Find where the given text appears and provide that cell's center as (X, Y) coordinate. 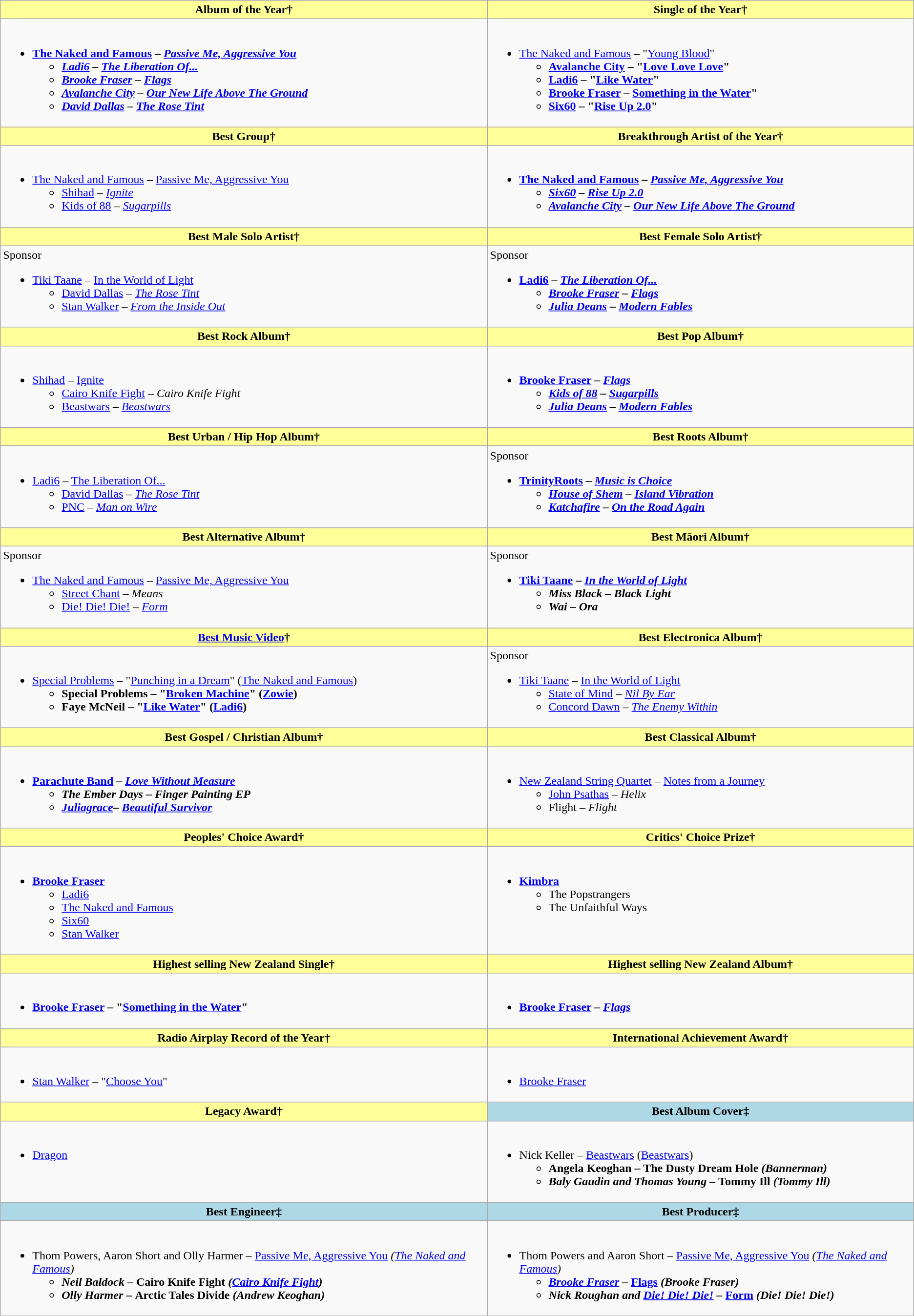
Best Māori Album† (700, 537)
SponsorTiki Taane – In the World of LightDavid Dallas – The Rose TintStan Walker – From the Inside Out (244, 286)
Stan Walker – "Choose You" (244, 1074)
International Achievement Award† (700, 1038)
Breakthrough Artist of the Year† (700, 136)
Best Urban / Hip Hop Album† (244, 437)
New Zealand String Quartet – Notes from a JourneyJohn Psathas – HelixFlight – Flight (700, 787)
Single of the Year† (700, 10)
The Naked and Famous – Passive Me, Aggressive YouSix60 – Rise Up 2.0Avalanche City – Our New Life Above The Ground (700, 187)
SponsorThe Naked and Famous – Passive Me, Aggressive YouStreet Chant – MeansDie! Die! Die! – Form (244, 587)
Album of the Year† (244, 10)
Best Male Solo Artist† (244, 236)
Brooke FraserLadi6The Naked and FamousSix60Stan Walker (244, 900)
Best Group† (244, 136)
Legacy Award† (244, 1111)
Nick Keller – Beastwars (Beastwars)Angela Keoghan – The Dusty Dream Hole (Bannerman)Baly Gaudin and Thomas Young – Tommy Ill (Tommy Ill) (700, 1161)
Brooke Fraser – "Something in the Water" (244, 1001)
Best Pop Album† (700, 336)
Best Alternative Album† (244, 537)
Ladi6 – The Liberation Of...David Dallas – The Rose TintPNC – Man on Wire (244, 486)
Best Female Solo Artist† (700, 236)
Dragon (244, 1161)
Radio Airplay Record of the Year† (244, 1038)
Shihad – IgniteCairo Knife Fight – Cairo Knife FightBeastwars – Beastwars (244, 387)
Best Producer‡ (700, 1212)
Critics' Choice Prize† (700, 837)
KimbraThe PopstrangersThe Unfaithful Ways (700, 900)
SponsorTrinityRoots – Music is ChoiceHouse of Shem – Island VibrationKatchafire – On the Road Again (700, 486)
Peoples' Choice Award† (244, 837)
The Naked and Famous – Passive Me, Aggressive YouShihad – IgniteKids of 88 – Sugarpills (244, 187)
Best Electronica Album† (700, 637)
Brooke Fraser – FlagsKids of 88 – SugarpillsJulia Deans – Modern Fables (700, 387)
Best Engineer‡ (244, 1212)
Special Problems – "Punching in a Dream" (The Naked and Famous)Special Problems – "Broken Machine" (Zowie)Faye McNeil – "Like Water" (Ladi6) (244, 688)
Highest selling New Zealand Single† (244, 964)
Brooke Fraser – Flags (700, 1001)
Best Rock Album† (244, 336)
Best Album Cover‡ (700, 1111)
SponsorLadi6 – The Liberation Of...Brooke Fraser – FlagsJulia Deans – Modern Fables (700, 286)
The Naked and Famous – "Young Blood"Avalanche City – "Love Love Love"Ladi6 – "Like Water"Brooke Fraser – Something in the Water"Six60 – "Rise Up 2.0" (700, 73)
SponsorTiki Taane – In the World of LightMiss Black – Black LightWai – Ora (700, 587)
Best Gospel / Christian Album† (244, 737)
Best Roots Album† (700, 437)
Highest selling New Zealand Album† (700, 964)
Brooke Fraser (700, 1074)
SponsorTiki Taane – In the World of LightState of Mind – Nil By EarConcord Dawn – The Enemy Within (700, 688)
Parachute Band – Love Without MeasureThe Ember Days – Finger Painting EPJuliagrace– Beautiful Survivor (244, 787)
Best Classical Album† (700, 737)
Best Music Video† (244, 637)
